Return the [X, Y] coordinate for the center point of the cell that contains the specified text.  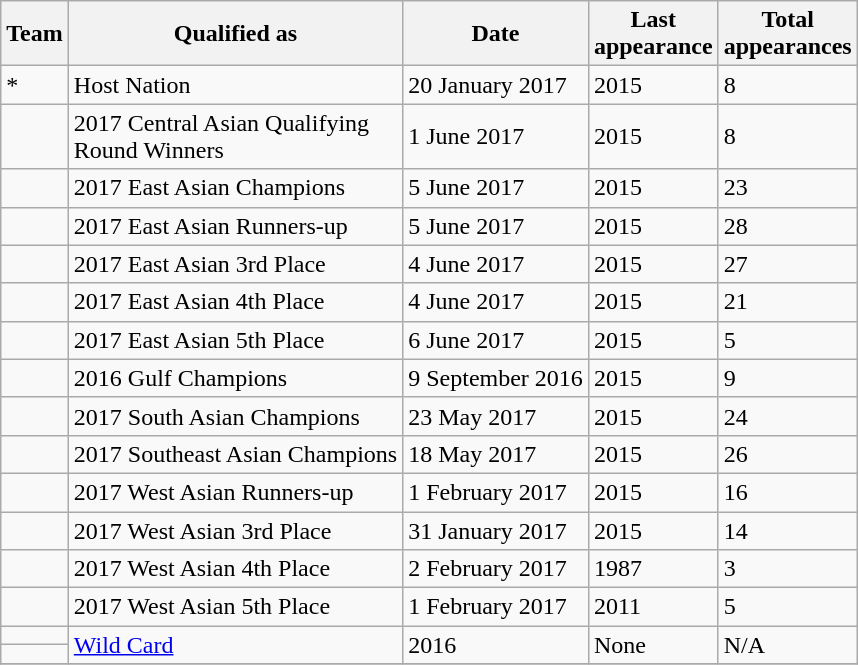
16 [788, 492]
2016 Gulf Champions [235, 378]
None [653, 645]
9 September 2016 [496, 378]
24 [788, 416]
2017 Southeast Asian Champions [235, 454]
26 [788, 454]
3 [788, 569]
2017 South Asian Champions [235, 416]
2017 West Asian Runners-up [235, 492]
N/A [788, 645]
Lastappearance [653, 34]
* [35, 85]
28 [788, 226]
21 [788, 302]
2017 Central Asian Qualifying Round Winners [235, 136]
Team [35, 34]
18 May 2017 [496, 454]
2017 West Asian 4th Place [235, 569]
23 [788, 188]
2017 East Asian 3rd Place [235, 264]
2016 [496, 645]
Qualified as [235, 34]
6 June 2017 [496, 340]
2017 East Asian 5th Place [235, 340]
Totalappearances [788, 34]
Date [496, 34]
2017 East Asian Champions [235, 188]
2017 West Asian 3rd Place [235, 531]
2011 [653, 607]
27 [788, 264]
2017 East Asian 4th Place [235, 302]
2 February 2017 [496, 569]
2017 West Asian 5th Place [235, 607]
20 January 2017 [496, 85]
23 May 2017 [496, 416]
Host Nation [235, 85]
2017 East Asian Runners-up [235, 226]
1 June 2017 [496, 136]
14 [788, 531]
31 January 2017 [496, 531]
Wild Card [235, 645]
1987 [653, 569]
9 [788, 378]
